Return [x, y] of the center of cell containing provided text 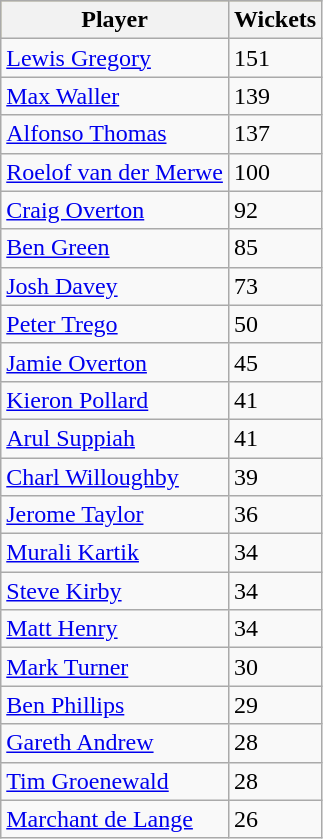
Steve Kirby [115, 591]
Craig Overton [115, 210]
Jerome Taylor [115, 515]
30 [274, 667]
26 [274, 819]
73 [274, 286]
Mark Turner [115, 667]
139 [274, 96]
Alfonso Thomas [115, 134]
Tim Groenewald [115, 781]
Murali Kartik [115, 553]
Jamie Overton [115, 362]
Gareth Andrew [115, 743]
Player [115, 20]
Marchant de Lange [115, 819]
Roelof van der Merwe [115, 172]
151 [274, 58]
Ben Phillips [115, 705]
Josh Davey [115, 286]
39 [274, 477]
Arul Suppiah [115, 438]
92 [274, 210]
Kieron Pollard [115, 400]
Peter Trego [115, 324]
Matt Henry [115, 629]
100 [274, 172]
137 [274, 134]
Wickets [274, 20]
Max Waller [115, 96]
45 [274, 362]
50 [274, 324]
Lewis Gregory [115, 58]
Charl Willoughby [115, 477]
29 [274, 705]
36 [274, 515]
Ben Green [115, 248]
85 [274, 248]
